Return (x, y) of the center of cell containing provided text 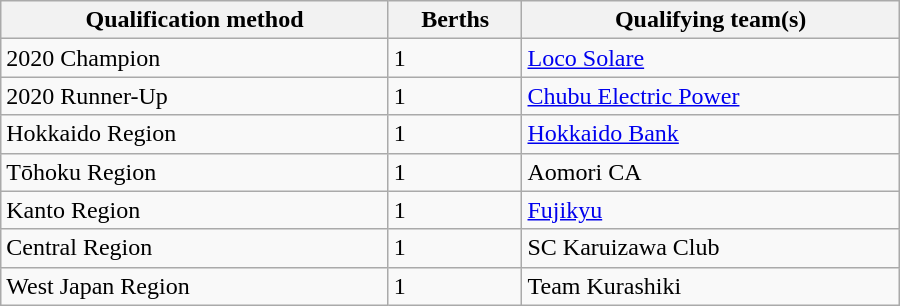
Qualifying team(s) (710, 20)
Chubu Electric Power (710, 96)
Loco Solare (710, 58)
Team Kurashiki (710, 286)
Hokkaido Bank (710, 134)
2020 Champion (195, 58)
Qualification method (195, 20)
Hokkaido Region (195, 134)
Central Region (195, 248)
Berths (455, 20)
Aomori CA (710, 172)
SC Karuizawa Club (710, 248)
2020 Runner-Up (195, 96)
Tōhoku Region (195, 172)
Fujikyu (710, 210)
West Japan Region (195, 286)
Kanto Region (195, 210)
